Scan for the cell matching the given text and deliver its [X, Y] coordinate at center. 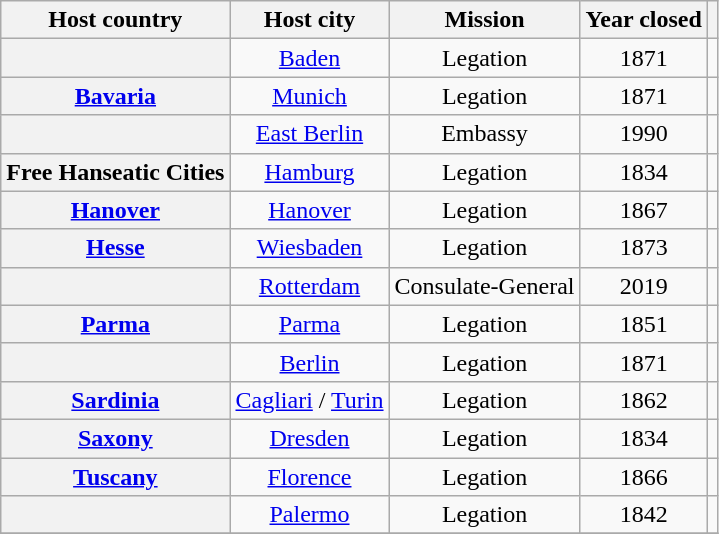
Baden [310, 58]
Palermo [310, 515]
Tuscany [116, 477]
Florence [310, 477]
Year closed [644, 20]
Host city [310, 20]
Free Hanseatic Cities [116, 172]
Embassy [484, 134]
Bavaria [116, 96]
Consulate-General [484, 286]
Munich [310, 96]
Wiesbaden [310, 248]
Host country [116, 20]
1851 [644, 324]
1862 [644, 400]
Hesse [116, 248]
1990 [644, 134]
Berlin [310, 362]
1866 [644, 477]
1842 [644, 515]
Hamburg [310, 172]
1867 [644, 210]
Saxony [116, 438]
2019 [644, 286]
1873 [644, 248]
Cagliari / Turin [310, 400]
Sardinia [116, 400]
East Berlin [310, 134]
Mission [484, 20]
Rotterdam [310, 286]
Dresden [310, 438]
